Return the (x, y) coordinate for the center point of the cell that contains the specified text.  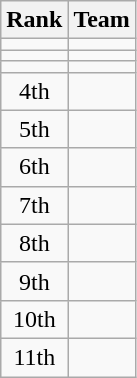
6th (34, 167)
9th (34, 281)
5th (34, 129)
8th (34, 243)
7th (34, 205)
4th (34, 91)
10th (34, 319)
11th (34, 357)
Team (102, 20)
Rank (34, 20)
